From the cell containing the given text, extract its center point as (x, y) coordinate. 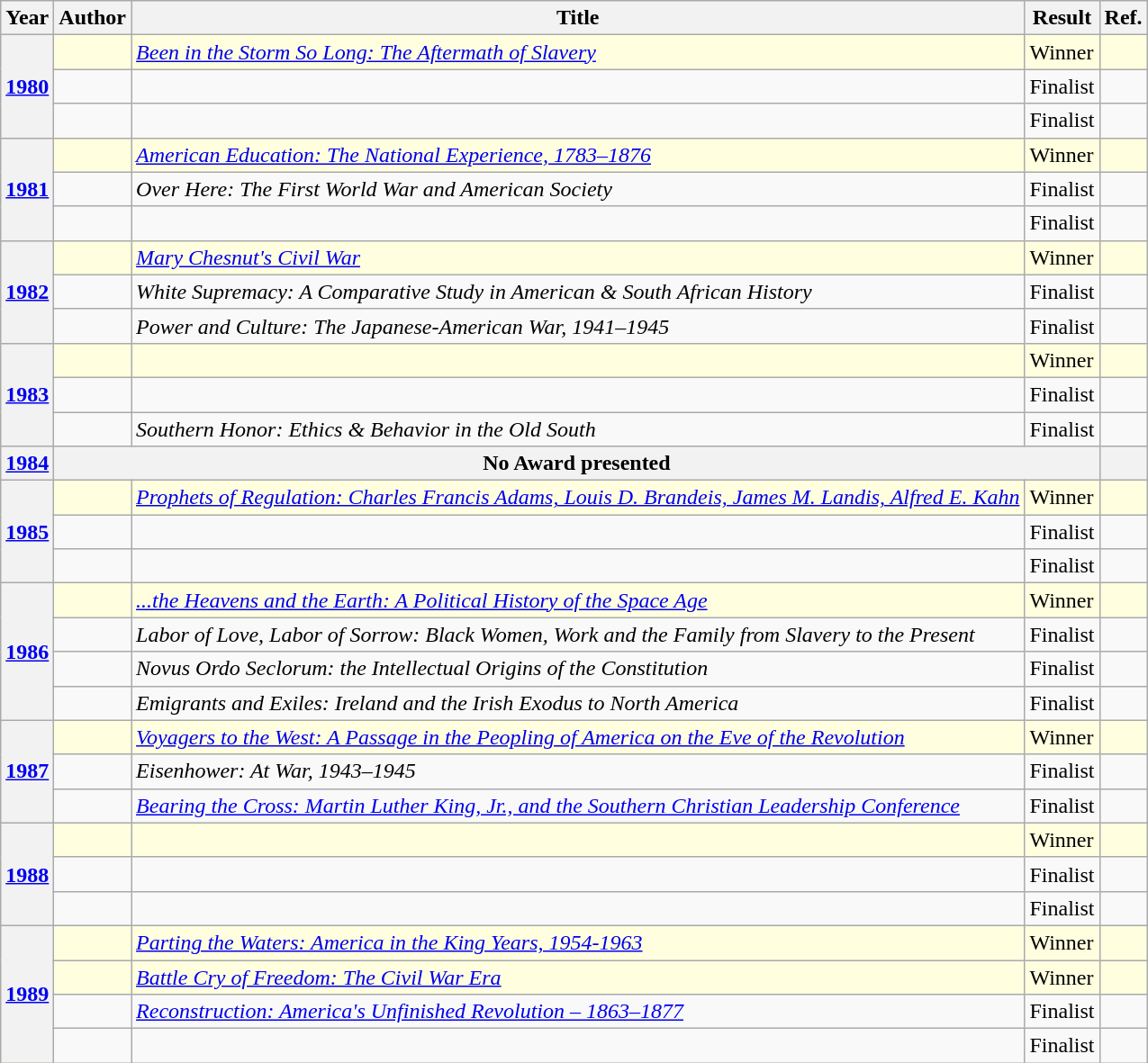
Battle Cry of Freedom: The Civil War Era (578, 977)
1983 (27, 394)
1980 (27, 86)
Emigrants and Exiles: Ireland and the Irish Exodus to North America (578, 703)
1987 (27, 771)
Mary Chesnut's Civil War (578, 257)
1984 (27, 464)
Over Here: The First World War and American Society (578, 189)
1982 (27, 292)
Ref. (1124, 18)
No Award presented (576, 464)
Author (93, 18)
Power and Culture: The Japanese-American War, 1941–1945 (578, 326)
1988 (27, 874)
1981 (27, 189)
Bearing the Cross: Martin Luther King, Jr., and the Southern Christian Leadership Conference (578, 806)
1985 (27, 532)
Parting the Waters: America in the King Years, 1954-1963 (578, 942)
1989 (27, 994)
1986 (27, 652)
Result (1062, 18)
Year (27, 18)
...the Heavens and the Earth: A Political History of the Space Age (578, 600)
Eisenhower: At War, 1943–1945 (578, 771)
American Education: The National Experience, 1783–1876 (578, 155)
Prophets of Regulation: Charles Francis Adams, Louis D. Brandeis, James M. Landis, Alfred E. Kahn (578, 498)
Labor of Love, Labor of Sorrow: Black Women, Work and the Family from Slavery to the Present (578, 635)
Novus Ordo Seclorum: the Intellectual Origins of the Constitution (578, 669)
Title (578, 18)
Reconstruction: America's Unfinished Revolution – 1863–1877 (578, 1012)
Voyagers to the West: A Passage in the Peopling of America on the Eve of the Revolution (578, 737)
Southern Honor: Ethics & Behavior in the Old South (578, 429)
White Supremacy: A Comparative Study in American & South African History (578, 292)
Been in the Storm So Long: The Aftermath of Slavery (578, 52)
